Scan for the cell matching the given text and deliver its (X, Y) coordinate at center. 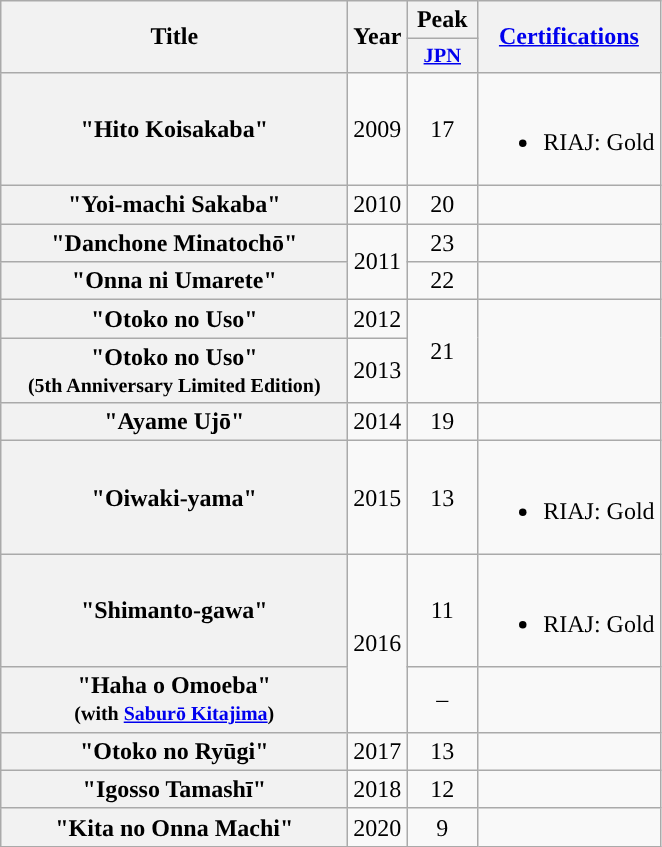
"Hito Koisakaba" (174, 128)
12 (442, 789)
Peak (442, 20)
2017 (378, 751)
"Ayame Ujō" (174, 422)
2018 (378, 789)
Year (378, 37)
"Danchone Minatochō" (174, 243)
2011 (378, 262)
"Haha o Omoeba"(with Saburō Kitajima) (174, 700)
9 (442, 827)
"Kita no Onna Machi" (174, 827)
2016 (378, 643)
2014 (378, 422)
2013 (378, 370)
2015 (378, 498)
"Shimanto-gawa" (174, 610)
"Otoko no Uso"(5th Anniversary Limited Edition) (174, 370)
20 (442, 205)
11 (442, 610)
22 (442, 281)
2020 (378, 827)
– (442, 700)
"Igosso Tamashī" (174, 789)
Certifications (569, 37)
19 (442, 422)
Title (174, 37)
JPN (442, 56)
"Oiwaki-yama" (174, 498)
2012 (378, 319)
"Otoko no Uso" (174, 319)
2010 (378, 205)
"Otoko no Ryūgi" (174, 751)
2009 (378, 128)
"Onna ni Umarete" (174, 281)
21 (442, 352)
23 (442, 243)
17 (442, 128)
"Yoi-machi Sakaba" (174, 205)
